From the cell containing the given text, extract its center point as (x, y) coordinate. 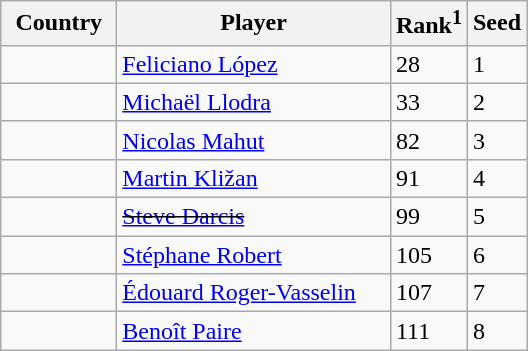
Player (254, 24)
Steve Darcis (254, 217)
Martin Kližan (254, 178)
4 (496, 178)
1 (496, 64)
8 (496, 331)
7 (496, 293)
107 (428, 293)
2 (496, 102)
5 (496, 217)
Seed (496, 24)
Feliciano López (254, 64)
Michaël Llodra (254, 102)
91 (428, 178)
3 (496, 140)
Benoît Paire (254, 331)
105 (428, 255)
Rank1 (428, 24)
6 (496, 255)
Stéphane Robert (254, 255)
Country (59, 24)
Nicolas Mahut (254, 140)
111 (428, 331)
Édouard Roger-Vasselin (254, 293)
28 (428, 64)
99 (428, 217)
33 (428, 102)
82 (428, 140)
